Provide the [X, Y] coordinate of the cell's center where the given text is located.  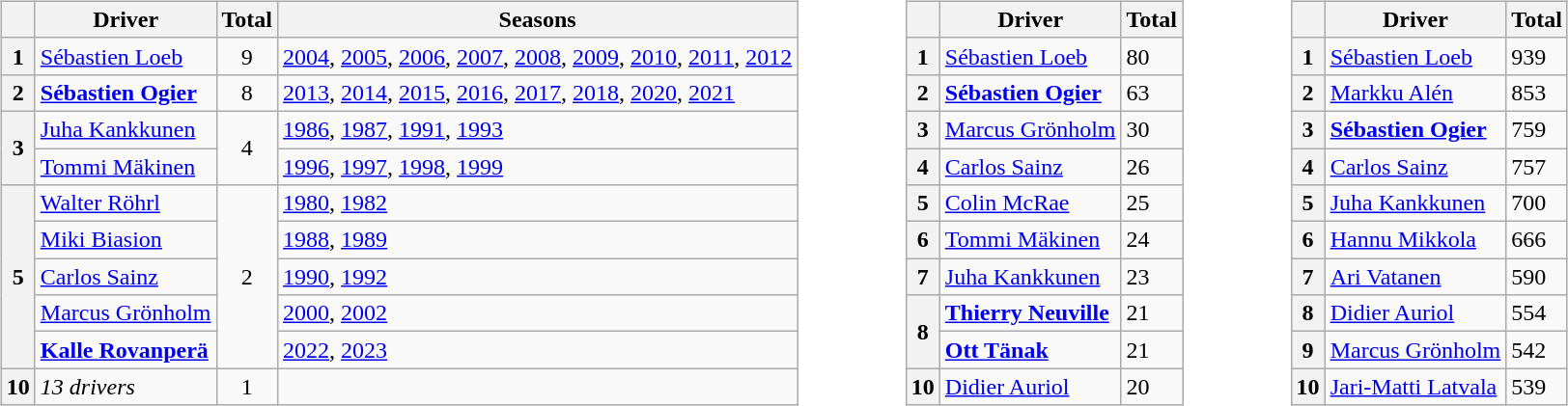
853 [1537, 93]
Jari-Matti Latvala [1415, 387]
2022, 2023 [538, 350]
700 [1537, 203]
1996, 1997, 1998, 1999 [538, 167]
2004, 2005, 2006, 2007, 2008, 2009, 2010, 2011, 2012 [538, 56]
759 [1537, 129]
539 [1537, 387]
Markku Alén [1415, 93]
2000, 2002 [538, 313]
1986, 1987, 1991, 1993 [538, 129]
26 [1152, 167]
757 [1537, 167]
25 [1152, 203]
1990, 1992 [538, 277]
1988, 1989 [538, 240]
24 [1152, 240]
Ari Vatanen [1415, 277]
Colin McRae [1030, 203]
30 [1152, 129]
20 [1152, 387]
Thierry Neuville [1030, 313]
590 [1537, 277]
939 [1537, 56]
80 [1152, 56]
Walter Röhrl [126, 203]
23 [1152, 277]
554 [1537, 313]
Seasons [538, 19]
666 [1537, 240]
Kalle Rovanperä [126, 350]
Miki Biasion [126, 240]
2013, 2014, 2015, 2016, 2017, 2018, 2020, 2021 [538, 93]
542 [1537, 350]
Hannu Mikkola [1415, 240]
13 drivers [126, 387]
1980, 1982 [538, 203]
63 [1152, 93]
Ott Tänak [1030, 350]
